From the cell containing the given text, extract its center point as [x, y] coordinate. 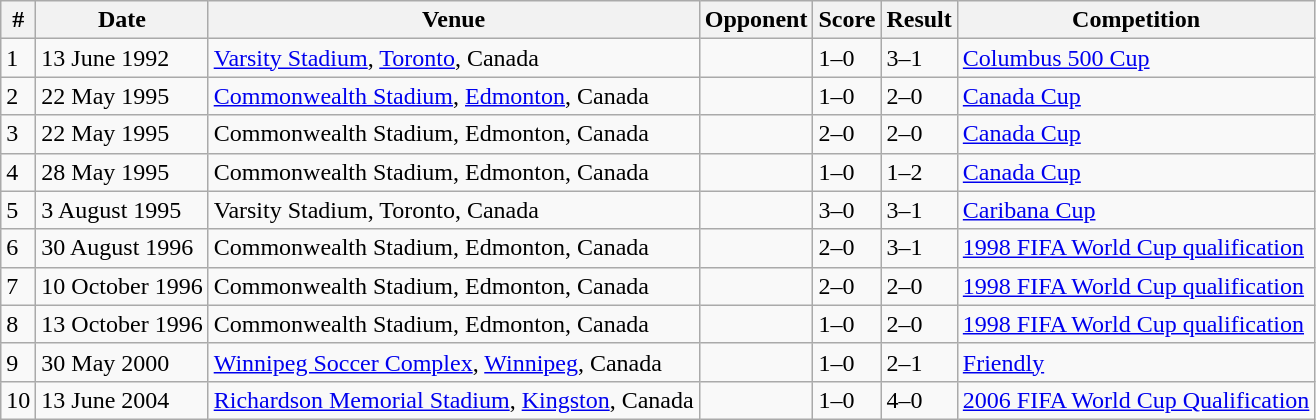
Competition [1136, 20]
Columbus 500 Cup [1136, 58]
13 June 1992 [122, 58]
8 [18, 324]
28 May 1995 [122, 172]
1–2 [919, 172]
2 [18, 96]
2006 FIFA World Cup Qualification [1136, 400]
10 October 1996 [122, 286]
5 [18, 210]
3 [18, 134]
Friendly [1136, 362]
4–0 [919, 400]
Winnipeg Soccer Complex, Winnipeg, Canada [454, 362]
Caribana Cup [1136, 210]
Opponent [756, 20]
7 [18, 286]
30 August 1996 [122, 248]
13 October 1996 [122, 324]
# [18, 20]
Score [847, 20]
Venue [454, 20]
6 [18, 248]
3–0 [847, 210]
10 [18, 400]
Richardson Memorial Stadium, Kingston, Canada [454, 400]
1 [18, 58]
9 [18, 362]
3 August 1995 [122, 210]
Date [122, 20]
Result [919, 20]
2–1 [919, 362]
13 June 2004 [122, 400]
30 May 2000 [122, 362]
4 [18, 172]
